Identify which cell holds the provided text, then report its (x, y) central coordinate. 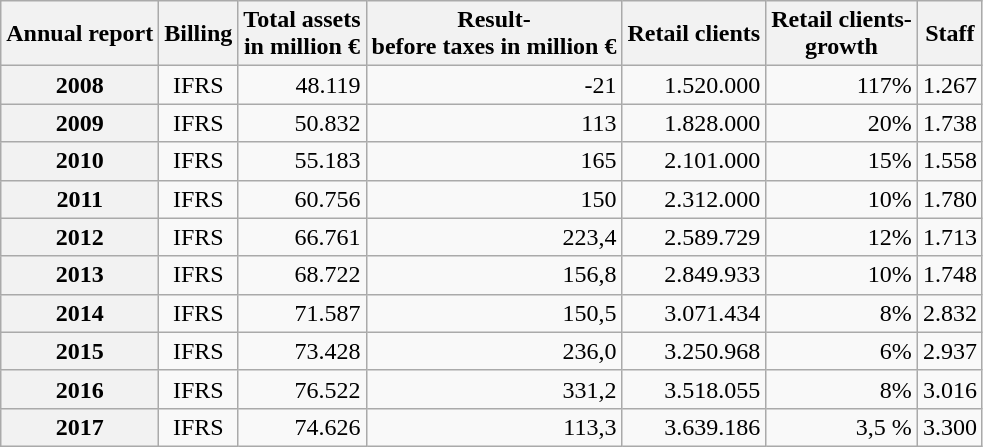
Billing (198, 34)
73.428 (302, 351)
113,3 (494, 427)
55.183 (302, 161)
156,8 (494, 275)
6% (842, 351)
2016 (80, 389)
2.312.000 (694, 199)
48.119 (302, 85)
1.558 (950, 161)
74.626 (302, 427)
Annual report (80, 34)
165 (494, 161)
2009 (80, 123)
2017 (80, 427)
2.849.933 (694, 275)
1.713 (950, 237)
3.071.434 (694, 313)
71.587 (302, 313)
223,4 (494, 237)
2.101.000 (694, 161)
1.780 (950, 199)
12% (842, 237)
2014 (80, 313)
1.520.000 (694, 85)
1.738 (950, 123)
331,2 (494, 389)
2015 (80, 351)
50.832 (302, 123)
150,5 (494, 313)
113 (494, 123)
15% (842, 161)
-21 (494, 85)
2.832 (950, 313)
2.937 (950, 351)
2013 (80, 275)
2.589.729 (694, 237)
3.250.968 (694, 351)
117% (842, 85)
2008 (80, 85)
1.748 (950, 275)
60.756 (302, 199)
66.761 (302, 237)
3.518.055 (694, 389)
1.267 (950, 85)
Retail clients-growth (842, 34)
Total assetsin million € (302, 34)
Staff (950, 34)
2012 (80, 237)
3.016 (950, 389)
3.639.186 (694, 427)
1.828.000 (694, 123)
236,0 (494, 351)
150 (494, 199)
Retail clients (694, 34)
2010 (80, 161)
3.300 (950, 427)
20% (842, 123)
3,5 % (842, 427)
Result-before taxes in million € (494, 34)
2011 (80, 199)
68.722 (302, 275)
76.522 (302, 389)
